Provide the [X, Y] coordinate of the cell's center where the given text is located.  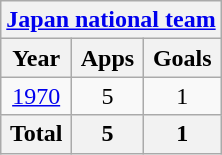
Total [36, 134]
Japan national team [111, 20]
Apps [108, 58]
Goals [182, 58]
Year [36, 58]
1970 [36, 96]
